Output the [x, y] coordinate of the center of the cell containing the given text.  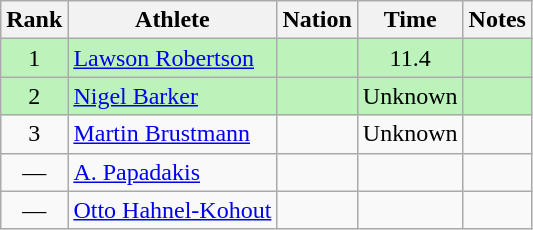
1 [34, 58]
Nation [317, 20]
A. Papadakis [172, 172]
Nigel Barker [172, 96]
Athlete [172, 20]
2 [34, 96]
Martin Brustmann [172, 134]
Notes [497, 20]
Time [410, 20]
Lawson Robertson [172, 58]
Otto Hahnel-Kohout [172, 210]
Rank [34, 20]
11.4 [410, 58]
3 [34, 134]
